Extract the [x, y] coordinate from the center of the cell holding the provided text.  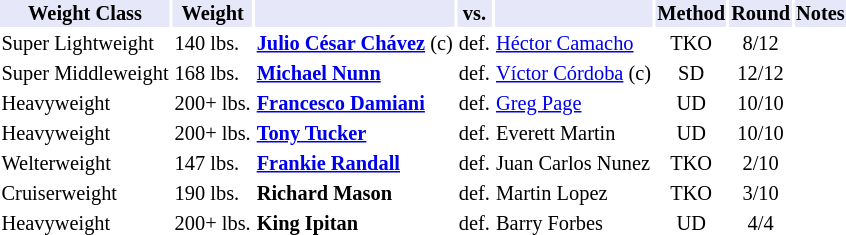
Cruiserweight [85, 194]
Method [692, 14]
Weight [212, 14]
Francesco Damiani [354, 104]
Michael Nunn [354, 74]
3/10 [761, 194]
Richard Mason [354, 194]
147 lbs. [212, 164]
Frankie Randall [354, 164]
12/12 [761, 74]
Welterweight [85, 164]
8/12 [761, 44]
Round [761, 14]
2/10 [761, 164]
Víctor Córdoba (c) [573, 74]
Super Lightweight [85, 44]
SD [692, 74]
Everett Martin [573, 134]
140 lbs. [212, 44]
Martin Lopez [573, 194]
190 lbs. [212, 194]
Héctor Camacho [573, 44]
168 lbs. [212, 74]
Juan Carlos Nunez [573, 164]
Weight Class [85, 14]
vs. [474, 14]
Julio César Chávez (c) [354, 44]
Greg Page [573, 104]
Tony Tucker [354, 134]
Super Middleweight [85, 74]
